Output the (x, y) coordinate of the center of the cell containing the given text.  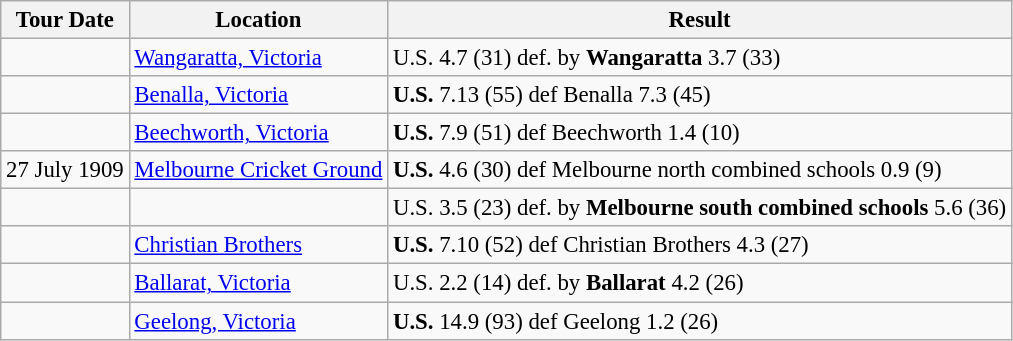
Christian Brothers (258, 245)
U.S. 7.13 (55) def Benalla 7.3 (45) (700, 95)
Wangaratta, Victoria (258, 58)
U.S. 7.9 (51) def Beechworth 1.4 (10) (700, 133)
Tour Date (65, 20)
Ballarat, Victoria (258, 283)
Location (258, 20)
U.S. 4.7 (31) def. by Wangaratta 3.7 (33) (700, 58)
Beechworth, Victoria (258, 133)
Melbourne Cricket Ground (258, 170)
U.S. 4.6 (30) def Melbourne north combined schools 0.9 (9) (700, 170)
U.S. 7.10 (52) def Christian Brothers 4.3 (27) (700, 245)
U.S. 14.9 (93) def Geelong 1.2 (26) (700, 321)
Result (700, 20)
U.S. 3.5 (23) def. by Melbourne south combined schools 5.6 (36) (700, 208)
Geelong, Victoria (258, 321)
U.S. 2.2 (14) def. by Ballarat 4.2 (26) (700, 283)
27 July 1909 (65, 170)
Benalla, Victoria (258, 95)
